Scan for the cell matching the given text and deliver its [x, y] coordinate at center. 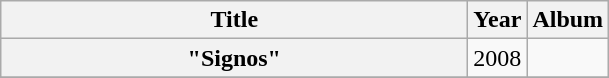
"Signos" [234, 58]
Year [498, 20]
2008 [498, 58]
Title [234, 20]
Album [568, 20]
